Return the (X, Y) coordinate for the center point of the cell that contains the specified text.  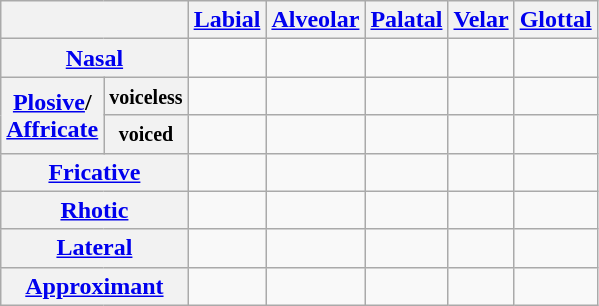
Nasal (94, 58)
voiced (146, 134)
Lateral (94, 248)
Fricative (94, 172)
Labial (227, 20)
voiceless (146, 96)
Velar (481, 20)
Glottal (556, 20)
Palatal (406, 20)
Rhotic (94, 210)
Approximant (94, 286)
Alveolar (316, 20)
Plosive/Affricate (52, 115)
